From the cell containing the given text, extract its center point as [x, y] coordinate. 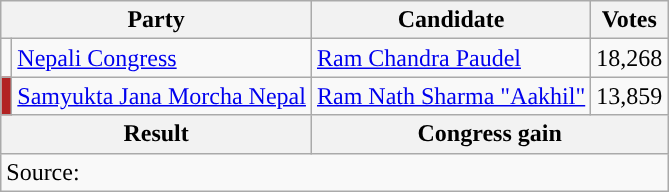
Party [156, 20]
Ram Chandra Paudel [450, 58]
18,268 [630, 58]
13,859 [630, 96]
Votes [630, 20]
Congress gain [489, 134]
Nepali Congress [162, 58]
Samyukta Jana Morcha Nepal [162, 96]
Ram Nath Sharma "Aakhil" [450, 96]
Source: [334, 172]
Candidate [450, 20]
Result [156, 134]
